Search for the cell housing the specified text and yield its [X, Y] center coordinate. 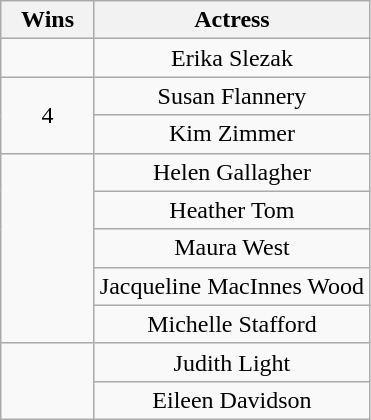
Michelle Stafford [232, 324]
Heather Tom [232, 210]
Helen Gallagher [232, 172]
Maura West [232, 248]
Jacqueline MacInnes Wood [232, 286]
Wins [48, 20]
Erika Slezak [232, 58]
Kim Zimmer [232, 134]
Actress [232, 20]
Eileen Davidson [232, 400]
4 [48, 115]
Susan Flannery [232, 96]
Judith Light [232, 362]
